Detect which cell encompasses the target text, then output its (x, y) center coordinate. 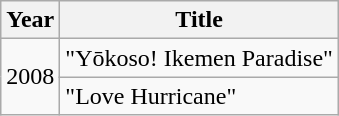
Year (30, 20)
Title (200, 20)
"Yōkoso! Ikemen Paradise" (200, 58)
2008 (30, 77)
"Love Hurricane" (200, 96)
